Return the [x, y] coordinate for the center point of the cell that contains the specified text.  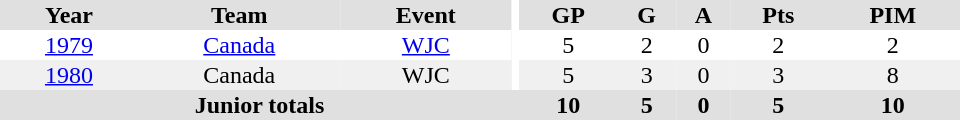
1980 [69, 75]
GP [568, 15]
Pts [778, 15]
G [646, 15]
Junior totals [260, 105]
Event [426, 15]
Year [69, 15]
1979 [69, 45]
PIM [893, 15]
Team [240, 15]
A [704, 15]
8 [893, 75]
